Pinpoint the cell where the given text exists, returning its (X, Y) midpoint coordinate. 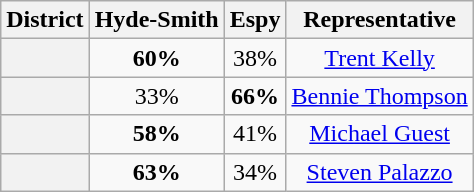
33% (156, 96)
60% (156, 58)
Representative (380, 20)
Steven Palazzo (380, 172)
Bennie Thompson (380, 96)
Hyde-Smith (156, 20)
66% (255, 96)
38% (255, 58)
63% (156, 172)
Trent Kelly (380, 58)
Michael Guest (380, 134)
Espy (255, 20)
58% (156, 134)
District (45, 20)
41% (255, 134)
34% (255, 172)
